Search for the cell housing the specified text and yield its [X, Y] center coordinate. 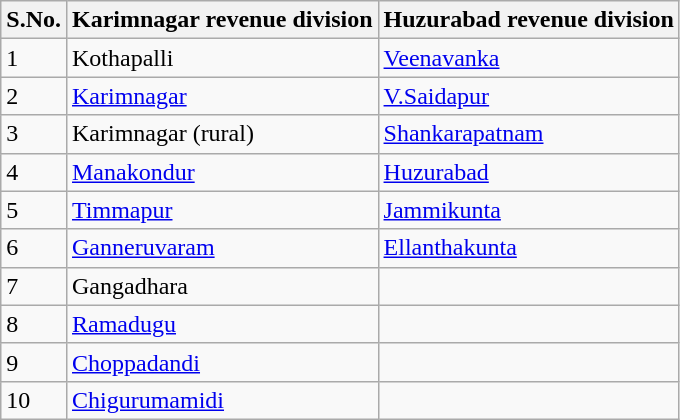
2 [34, 96]
Karimnagar (rural) [222, 134]
Ellanthakunta [528, 248]
Ganneruvaram [222, 248]
Huzurabad revenue division [528, 20]
6 [34, 248]
Ramadugu [222, 324]
9 [34, 362]
8 [34, 324]
Karimnagar revenue division [222, 20]
Jammikunta [528, 210]
Veenavanka [528, 58]
Choppadandi [222, 362]
3 [34, 134]
10 [34, 400]
7 [34, 286]
Timmapur [222, 210]
S.No. [34, 20]
4 [34, 172]
Gangadhara [222, 286]
Shankarapatnam [528, 134]
Manakondur [222, 172]
Huzurabad [528, 172]
V.Saidapur [528, 96]
1 [34, 58]
Karimnagar [222, 96]
Chigurumamidi [222, 400]
5 [34, 210]
Kothapalli [222, 58]
